Determine the (X, Y) coordinate at the center of the cell enclosing the given text.  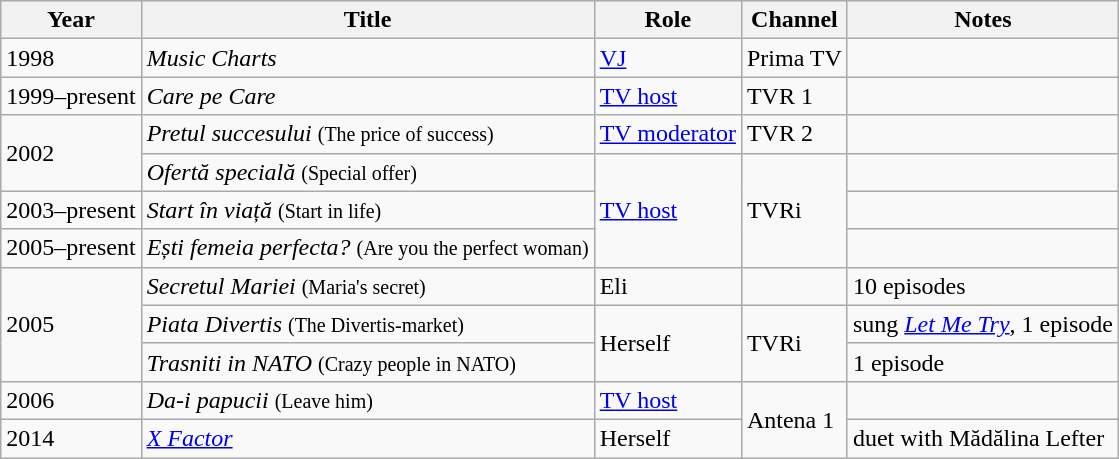
VJ (668, 58)
1 episode (982, 362)
Title (368, 20)
Notes (982, 20)
Eli (668, 286)
Trasniti in NATO (Crazy people in NATO) (368, 362)
2014 (71, 438)
Music Charts (368, 58)
Da-i papucii (Leave him) (368, 400)
2003–present (71, 210)
X Factor (368, 438)
2002 (71, 153)
10 episodes (982, 286)
Start în viață (Start in life) (368, 210)
sung Let Me Try, 1 episode (982, 324)
Ofertă specială (Special offer) (368, 172)
Antena 1 (794, 419)
Care pe Care (368, 96)
Prima TV (794, 58)
Role (668, 20)
Piata Divertis (The Divertis-market) (368, 324)
duet with Mădălina Lefter (982, 438)
1998 (71, 58)
2005–present (71, 248)
Year (71, 20)
Pretul succesului (The price of success) (368, 134)
1999–present (71, 96)
Secretul Mariei (Maria's secret) (368, 286)
2006 (71, 400)
2005 (71, 324)
TVR 1 (794, 96)
TV moderator (668, 134)
TVR 2 (794, 134)
Ești femeia perfecta? (Are you the perfect woman) (368, 248)
Channel (794, 20)
